Find where the given text appears and provide that cell's center as (X, Y) coordinate. 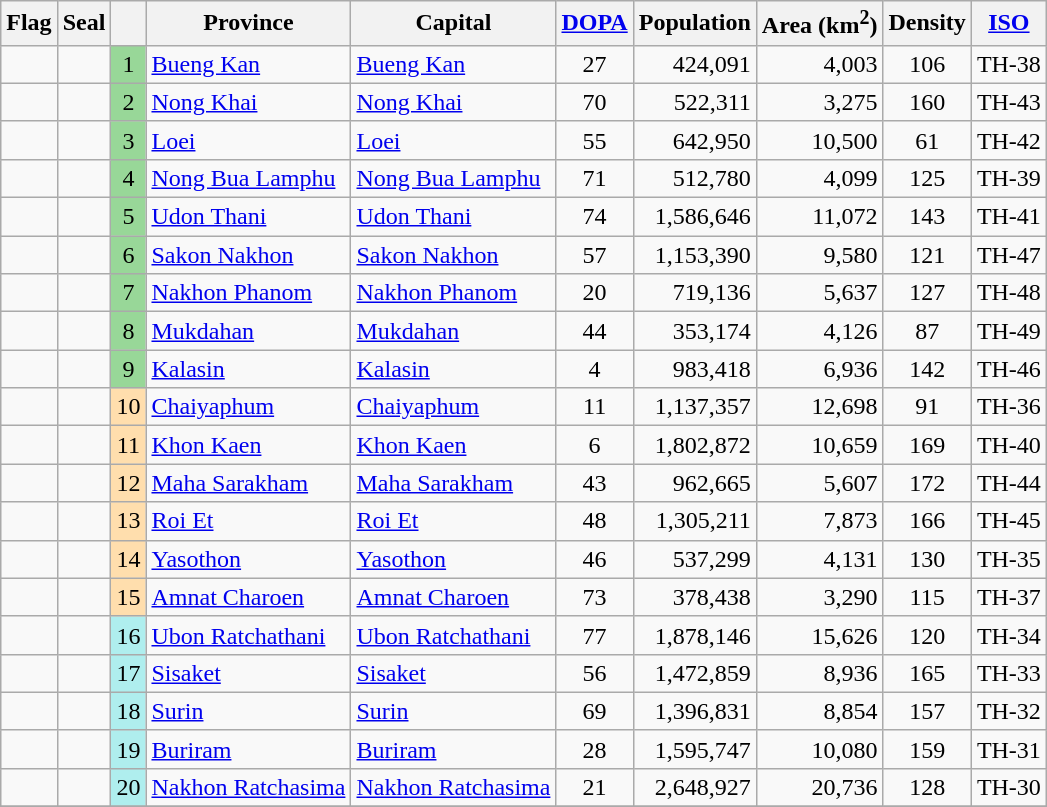
962,665 (694, 483)
120 (927, 635)
128 (927, 787)
1,137,357 (694, 407)
10,080 (820, 749)
Flag (29, 24)
160 (927, 102)
121 (927, 255)
157 (927, 711)
Population (694, 24)
1,878,146 (694, 635)
44 (594, 331)
512,780 (694, 178)
130 (927, 559)
Province (248, 24)
TH-36 (1008, 407)
353,174 (694, 331)
115 (927, 597)
5 (128, 217)
537,299 (694, 559)
4,099 (820, 178)
TH-48 (1008, 293)
165 (927, 673)
TH-32 (1008, 711)
142 (927, 369)
5,607 (820, 483)
10,500 (820, 140)
74 (594, 217)
159 (927, 749)
719,136 (694, 293)
TH-47 (1008, 255)
ISO (1008, 24)
TH-38 (1008, 64)
TH-39 (1008, 178)
106 (927, 64)
TH-35 (1008, 559)
14 (128, 559)
1,396,831 (694, 711)
55 (594, 140)
642,950 (694, 140)
9 (128, 369)
4,126 (820, 331)
169 (927, 445)
5,637 (820, 293)
2 (128, 102)
8 (128, 331)
6,936 (820, 369)
8,854 (820, 711)
11,072 (820, 217)
424,091 (694, 64)
TH-30 (1008, 787)
4,131 (820, 559)
73 (594, 597)
7 (128, 293)
TH-42 (1008, 140)
1 (128, 64)
43 (594, 483)
18 (128, 711)
71 (594, 178)
1,802,872 (694, 445)
1,472,859 (694, 673)
21 (594, 787)
127 (927, 293)
1,586,646 (694, 217)
2,648,927 (694, 787)
TH-41 (1008, 217)
522,311 (694, 102)
15,626 (820, 635)
12 (128, 483)
DOPA (594, 24)
378,438 (694, 597)
9,580 (820, 255)
46 (594, 559)
TH-46 (1008, 369)
69 (594, 711)
13 (128, 521)
70 (594, 102)
19 (128, 749)
Area (km2) (820, 24)
3 (128, 140)
4,003 (820, 64)
Capital (454, 24)
56 (594, 673)
77 (594, 635)
1,595,747 (694, 749)
Seal (84, 24)
7,873 (820, 521)
15 (128, 597)
TH-44 (1008, 483)
125 (927, 178)
TH-37 (1008, 597)
TH-40 (1008, 445)
28 (594, 749)
17 (128, 673)
Density (927, 24)
20,736 (820, 787)
TH-31 (1008, 749)
27 (594, 64)
87 (927, 331)
10 (128, 407)
61 (927, 140)
91 (927, 407)
143 (927, 217)
8,936 (820, 673)
TH-49 (1008, 331)
48 (594, 521)
10,659 (820, 445)
3,275 (820, 102)
TH-45 (1008, 521)
TH-43 (1008, 102)
12,698 (820, 407)
1,305,211 (694, 521)
16 (128, 635)
TH-33 (1008, 673)
172 (927, 483)
TH-34 (1008, 635)
166 (927, 521)
1,153,390 (694, 255)
3,290 (820, 597)
57 (594, 255)
983,418 (694, 369)
